Provide the [X, Y] coordinate of the cell's center where the given text is located.  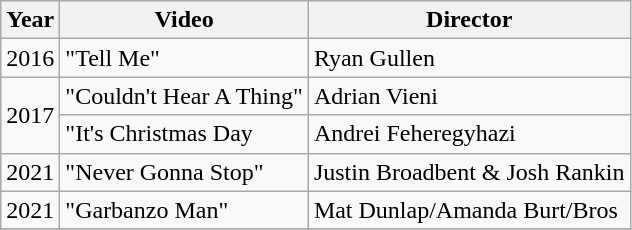
Video [184, 20]
Year [30, 20]
Ryan Gullen [469, 58]
"Couldn't Hear A Thing" [184, 96]
Justin Broadbent & Josh Rankin [469, 172]
2017 [30, 115]
Andrei Feheregyhazi [469, 134]
Adrian Vieni [469, 96]
"Tell Me" [184, 58]
"Never Gonna Stop" [184, 172]
2016 [30, 58]
"It's Christmas Day [184, 134]
Mat Dunlap/Amanda Burt/Bros [469, 210]
Director [469, 20]
"Garbanzo Man" [184, 210]
